Provide the (x, y) coordinate of the cell's center where the given text is located.  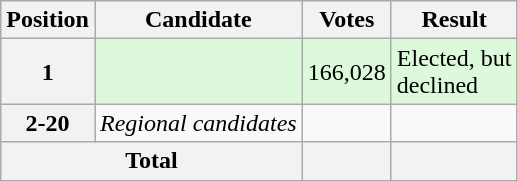
Regional candidates (198, 123)
Candidate (198, 20)
Result (454, 20)
Votes (346, 20)
Total (152, 161)
2-20 (48, 123)
1 (48, 72)
166,028 (346, 72)
Elected, butdeclined (454, 72)
Position (48, 20)
